Identify which cell holds the provided text, then report its [X, Y] central coordinate. 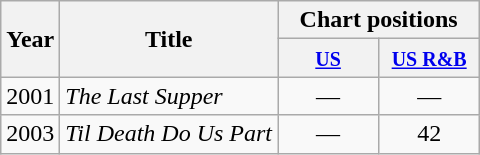
2003 [30, 134]
The Last Supper [169, 96]
US R&B [430, 58]
42 [430, 134]
Chart positions [379, 20]
2001 [30, 96]
US [328, 58]
Title [169, 39]
Year [30, 39]
Til Death Do Us Part [169, 134]
